Output the (X, Y) coordinate of the center of the cell containing the given text.  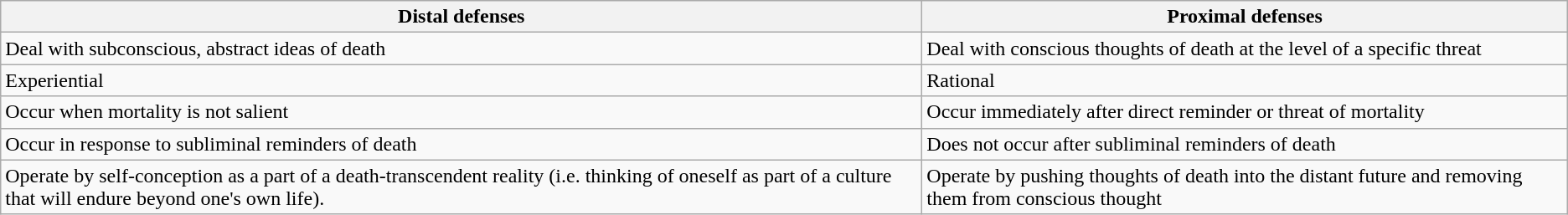
Distal defenses (462, 17)
Deal with conscious thoughts of death at the level of a specific threat (1245, 49)
Occur immediately after direct reminder or threat of mortality (1245, 112)
Occur when mortality is not salient (462, 112)
Deal with subconscious, abstract ideas of death (462, 49)
Does not occur after subliminal reminders of death (1245, 144)
Proximal defenses (1245, 17)
Occur in response to subliminal reminders of death (462, 144)
Operate by pushing thoughts of death into the distant future and removing them from conscious thought (1245, 187)
Experiential (462, 80)
Rational (1245, 80)
